Return the (X, Y) coordinate for the center point of the cell that contains the specified text.  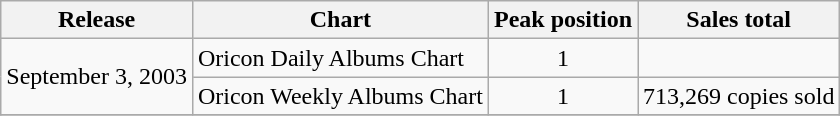
713,269 copies sold (739, 96)
Release (97, 20)
Chart (340, 20)
Oricon Weekly Albums Chart (340, 96)
September 3, 2003 (97, 77)
Sales total (739, 20)
Oricon Daily Albums Chart (340, 58)
Peak position (562, 20)
